Detect which cell encompasses the target text, then output its (x, y) center coordinate. 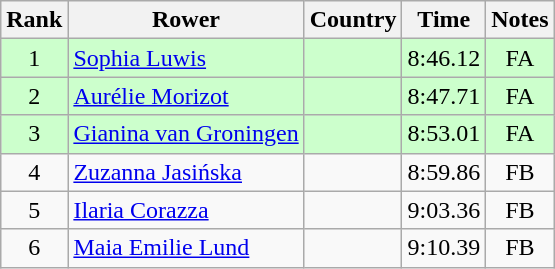
8:53.01 (444, 134)
2 (34, 96)
Rower (186, 20)
5 (34, 210)
8:46.12 (444, 58)
8:47.71 (444, 96)
Maia Emilie Lund (186, 248)
6 (34, 248)
9:03.36 (444, 210)
Aurélie Morizot (186, 96)
Ilaria Corazza (186, 210)
Zuzanna Jasińska (186, 172)
Gianina van Groningen (186, 134)
3 (34, 134)
Notes (520, 20)
9:10.39 (444, 248)
8:59.86 (444, 172)
Rank (34, 20)
4 (34, 172)
1 (34, 58)
Sophia Luwis (186, 58)
Country (353, 20)
Time (444, 20)
